Extract the [X, Y] coordinate from the center of the cell holding the provided text.  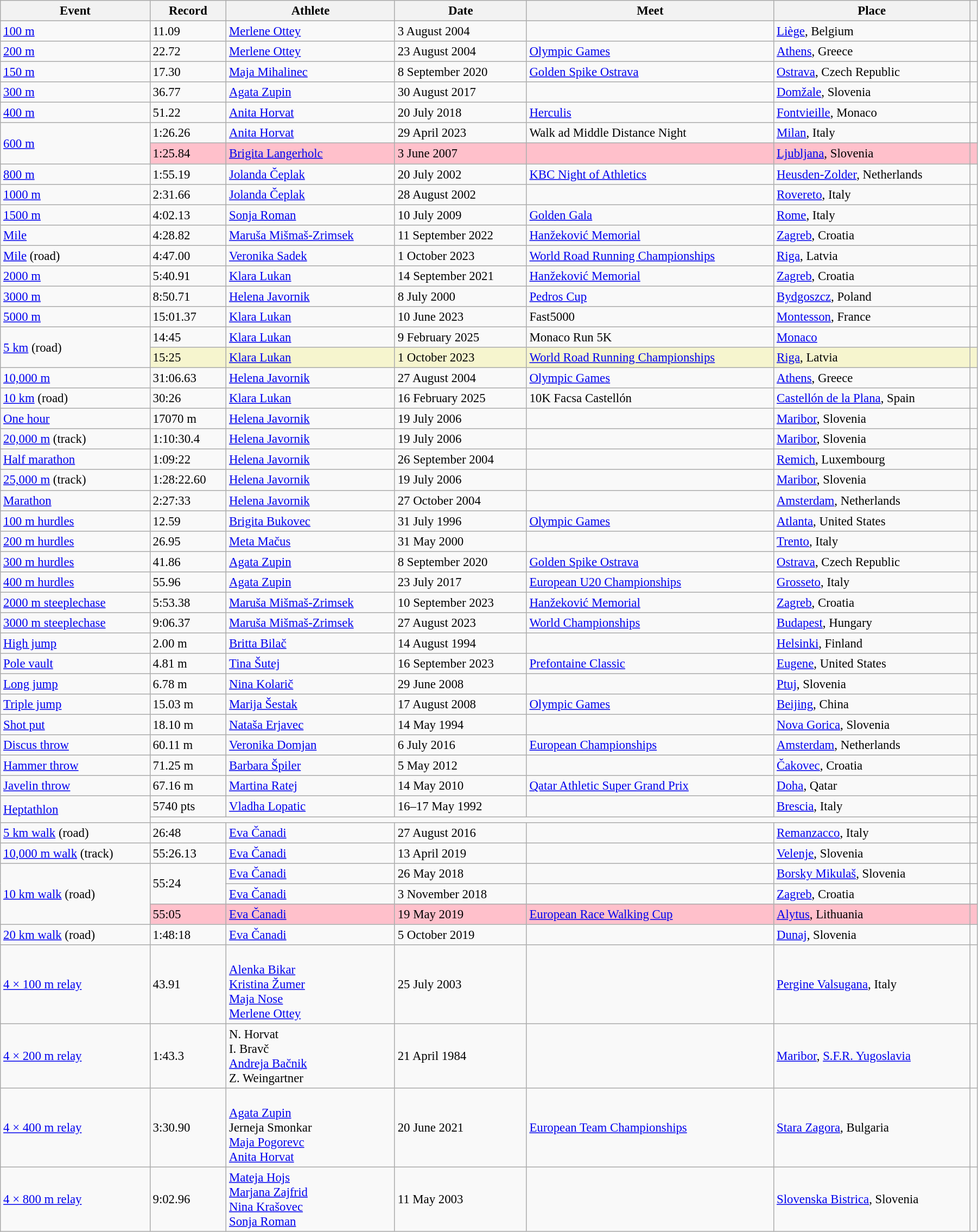
4.81 m [188, 664]
23 July 2017 [460, 582]
300 m hurdles [75, 562]
Mile [75, 235]
55.96 [188, 582]
9:02.96 [188, 1199]
400 m hurdles [75, 582]
28 August 2002 [460, 194]
10 km walk (road) [75, 893]
Marathon [75, 500]
Triple jump [75, 704]
18.10 m [188, 725]
Remich, Luxembourg [872, 460]
14 May 2010 [460, 786]
Barbara Špiler [310, 766]
26.95 [188, 541]
Sonja Roman [310, 215]
100 m [75, 31]
Bydgoszcz, Poland [872, 296]
Alytus, Lithuania [872, 915]
Trento, Italy [872, 541]
Domžale, Slovenia [872, 92]
Marija Šestak [310, 704]
2000 m [75, 276]
15.03 m [188, 704]
14 August 1994 [460, 643]
19 May 2019 [460, 915]
Castellón de la Plana, Spain [872, 398]
Eugene, United States [872, 664]
27 August 2023 [460, 623]
Long jump [75, 684]
11 May 2003 [460, 1199]
20 June 2021 [460, 1128]
3000 m steeplechase [75, 623]
Rome, Italy [872, 215]
One hour [75, 419]
600 m [75, 143]
9:06.37 [188, 623]
Velenje, Slovenia [872, 853]
Ptuj, Slovenia [872, 684]
10 July 2009 [460, 215]
1:55.19 [188, 174]
Brigita Langerholc [310, 154]
20 July 2018 [460, 113]
27 August 2004 [460, 378]
Budapest, Hungary [872, 623]
1500 m [75, 215]
Borsky Mikulaš, Slovenia [872, 873]
16 February 2025 [460, 398]
Golden Gala [650, 215]
4 × 400 m relay [75, 1128]
1:48:18 [188, 935]
30 August 2017 [460, 92]
1:28:22.60 [188, 480]
5 km (road) [75, 347]
Meta Mačus [310, 541]
27 August 2016 [460, 833]
26:48 [188, 833]
European Race Walking Cup [650, 915]
10 km (road) [75, 398]
13 April 2019 [460, 853]
12.59 [188, 521]
Maja Mihalinec [310, 72]
Liège, Belgium [872, 31]
22.72 [188, 52]
100 m hurdles [75, 521]
36.77 [188, 92]
21 April 1984 [460, 1056]
Monaco [872, 337]
1:26.26 [188, 133]
5 km walk (road) [75, 833]
Walk ad Middle Distance Night [650, 133]
400 m [75, 113]
Brigita Bukovec [310, 521]
Discus throw [75, 745]
5:40.91 [188, 276]
Grosseto, Italy [872, 582]
4 × 100 m relay [75, 985]
2.00 m [188, 643]
16 September 2023 [460, 664]
31 July 1996 [460, 521]
6.78 m [188, 684]
Maribor, S.F.R. Yugoslavia [872, 1056]
Half marathon [75, 460]
Helsinki, Finland [872, 643]
3 November 2018 [460, 894]
10,000 m [75, 378]
200 m hurdles [75, 541]
Martina Ratej [310, 786]
11 September 2022 [460, 235]
20,000 m (track) [75, 439]
41.86 [188, 562]
2000 m steeplechase [75, 602]
31:06.63 [188, 378]
Mile (road) [75, 256]
4:47.00 [188, 256]
5 May 2012 [460, 766]
Stara Zagora, Bulgaria [872, 1128]
5740 pts [188, 806]
14 May 1994 [460, 725]
2:27:33 [188, 500]
26 May 2018 [460, 873]
6 July 2016 [460, 745]
Čakovec, Croatia [872, 766]
10 September 2023 [460, 602]
3000 m [75, 296]
Athlete [310, 11]
Javelin throw [75, 786]
8:50.71 [188, 296]
Qatar Athletic Super Grand Prix [650, 786]
29 April 2023 [460, 133]
European Team Championships [650, 1128]
Monaco Run 5K [650, 337]
Meet [650, 11]
16–17 May 1992 [460, 806]
Fast5000 [650, 317]
25 July 2003 [460, 985]
10K Facsa Castellón [650, 398]
67.16 m [188, 786]
Tina Šutej [310, 664]
55:05 [188, 915]
Nova Gorica, Slovenia [872, 725]
Milan, Italy [872, 133]
1:09:22 [188, 460]
2:31.66 [188, 194]
1:25.84 [188, 154]
4 × 800 m relay [75, 1199]
Prefontaine Classic [650, 664]
Vladha Lopatic [310, 806]
17070 m [188, 419]
Heusden-Zolder, Netherlands [872, 174]
High jump [75, 643]
Pedros Cup [650, 296]
4:02.13 [188, 215]
14 September 2021 [460, 276]
3 June 2007 [460, 154]
14:45 [188, 337]
Rovereto, Italy [872, 194]
11.09 [188, 31]
17 August 2008 [460, 704]
51.22 [188, 113]
5:53.38 [188, 602]
5 October 2019 [460, 935]
1000 m [75, 194]
Fontvieille, Monaco [872, 113]
Beijing, China [872, 704]
Event [75, 11]
Remanzacco, Italy [872, 833]
4 × 200 m relay [75, 1056]
Place [872, 11]
3:30.90 [188, 1128]
Dunaj, Slovenia [872, 935]
71.25 m [188, 766]
KBC Night of Athletics [650, 174]
800 m [75, 174]
15:25 [188, 358]
3 August 2004 [460, 31]
Atlanta, United States [872, 521]
300 m [75, 92]
N. HorvatI. BravčAndreja BačnikZ. Weingartner [310, 1056]
European U20 Championships [650, 582]
Record [188, 11]
Nina Kolarič [310, 684]
5000 m [75, 317]
60.11 m [188, 745]
1:43.3 [188, 1056]
Slovenska Bistrica, Slovenia [872, 1199]
20 July 2002 [460, 174]
Brescia, Italy [872, 806]
Pergine Valsugana, Italy [872, 985]
9 February 2025 [460, 337]
Shot put [75, 725]
Nataša Erjavec [310, 725]
55:26.13 [188, 853]
30:26 [188, 398]
200 m [75, 52]
Veronika Domjan [310, 745]
Doha, Qatar [872, 786]
10,000 m walk (track) [75, 853]
27 October 2004 [460, 500]
Date [460, 11]
Britta Bilač [310, 643]
31 May 2000 [460, 541]
Montesson, France [872, 317]
15:01.37 [188, 317]
Veronika Sadek [310, 256]
Pole vault [75, 664]
Herculis [650, 113]
World Championships [650, 623]
20 km walk (road) [75, 935]
23 August 2004 [460, 52]
Agata ZupinJerneja SmonkarMaja PogorevcAnita Horvat [310, 1128]
17.30 [188, 72]
Ljubljana, Slovenia [872, 154]
25,000 m (track) [75, 480]
Heptathlon [75, 809]
Mateja HojsMarjana ZajfridNina KrašovecSonja Roman [310, 1199]
8 July 2000 [460, 296]
Hammer throw [75, 766]
55:24 [188, 884]
150 m [75, 72]
1:10:30.4 [188, 439]
43.91 [188, 985]
Alenka BikarKristina ŽumerMaja NoseMerlene Ottey [310, 985]
26 September 2004 [460, 460]
4:28.82 [188, 235]
European Championships [650, 745]
29 June 2008 [460, 684]
10 June 2023 [460, 317]
